Identify which cell holds the provided text, then report its (x, y) central coordinate. 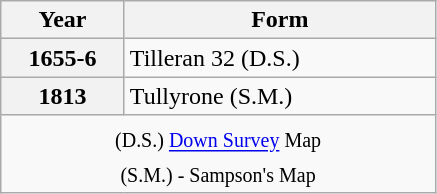
1655-6 (63, 58)
Tullyrone (S.M.) (280, 96)
1813 (63, 96)
Form (280, 20)
Tilleran 32 (D.S.) (280, 58)
Year (63, 20)
(D.S.) Down Survey Map(S.M.) - Sampson's Map (218, 154)
